Search for the cell housing the specified text and yield its [X, Y] center coordinate. 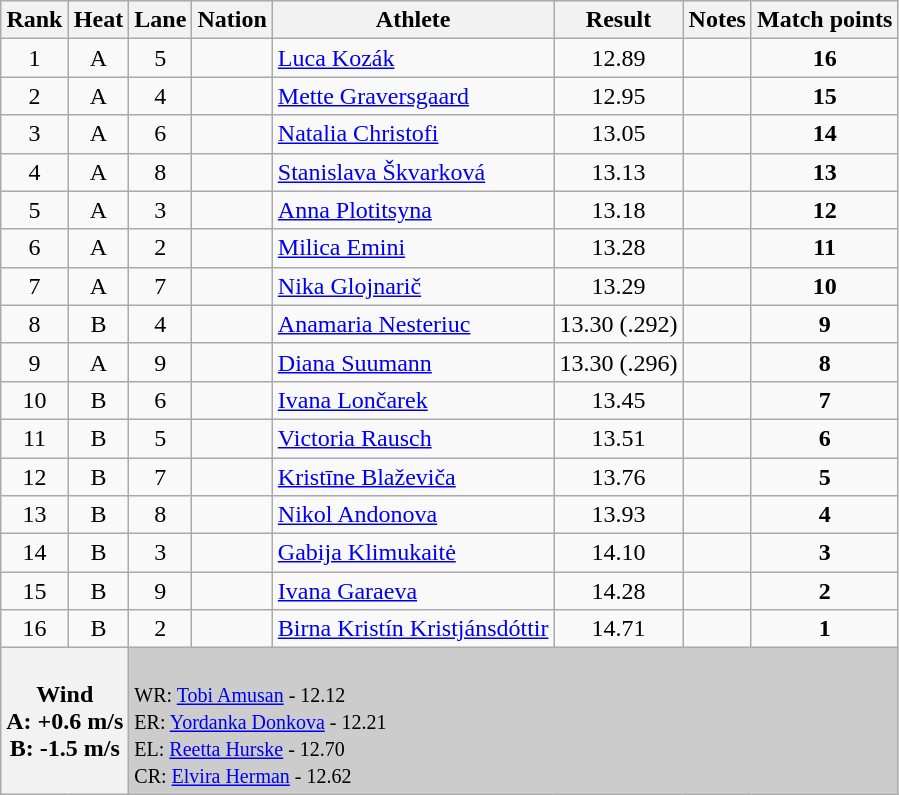
12.95 [618, 96]
13.30 (.296) [618, 362]
Diana Suumann [413, 362]
Match points [824, 20]
14.28 [618, 591]
Ivana Lončarek [413, 400]
13.18 [618, 210]
Stanislava Škvarková [413, 172]
14.10 [618, 553]
Anna Plotitsyna [413, 210]
13.45 [618, 400]
Luca Kozák [413, 58]
Birna Kristín Kristjánsdóttir [413, 629]
13.28 [618, 248]
Nika Glojnarič [413, 286]
13.29 [618, 286]
Lane [160, 20]
Kristīne Blaževiča [413, 477]
14.71 [618, 629]
WindA: +0.6 m/sB: -1.5 m/s [65, 721]
Result [618, 20]
Notes [717, 20]
Nikol Andonova [413, 515]
13.76 [618, 477]
13.93 [618, 515]
Ivana Garaeva [413, 591]
Mette Graversgaard [413, 96]
Athlete [413, 20]
Milica Emini [413, 248]
Natalia Christofi [413, 134]
13.30 (.292) [618, 324]
WR: Tobi Amusan - 12.12ER: Yordanka Donkova - 12.21 EL: Reetta Hurske - 12.70CR: Elvira Herman - 12.62 [514, 721]
Rank [34, 20]
Heat [98, 20]
Nation [232, 20]
Anamaria Nesteriuc [413, 324]
Victoria Rausch [413, 438]
13.05 [618, 134]
13.13 [618, 172]
Gabija Klimukaitė [413, 553]
12.89 [618, 58]
13.51 [618, 438]
